Return the (X, Y) coordinate for the center point of the cell that contains the specified text.  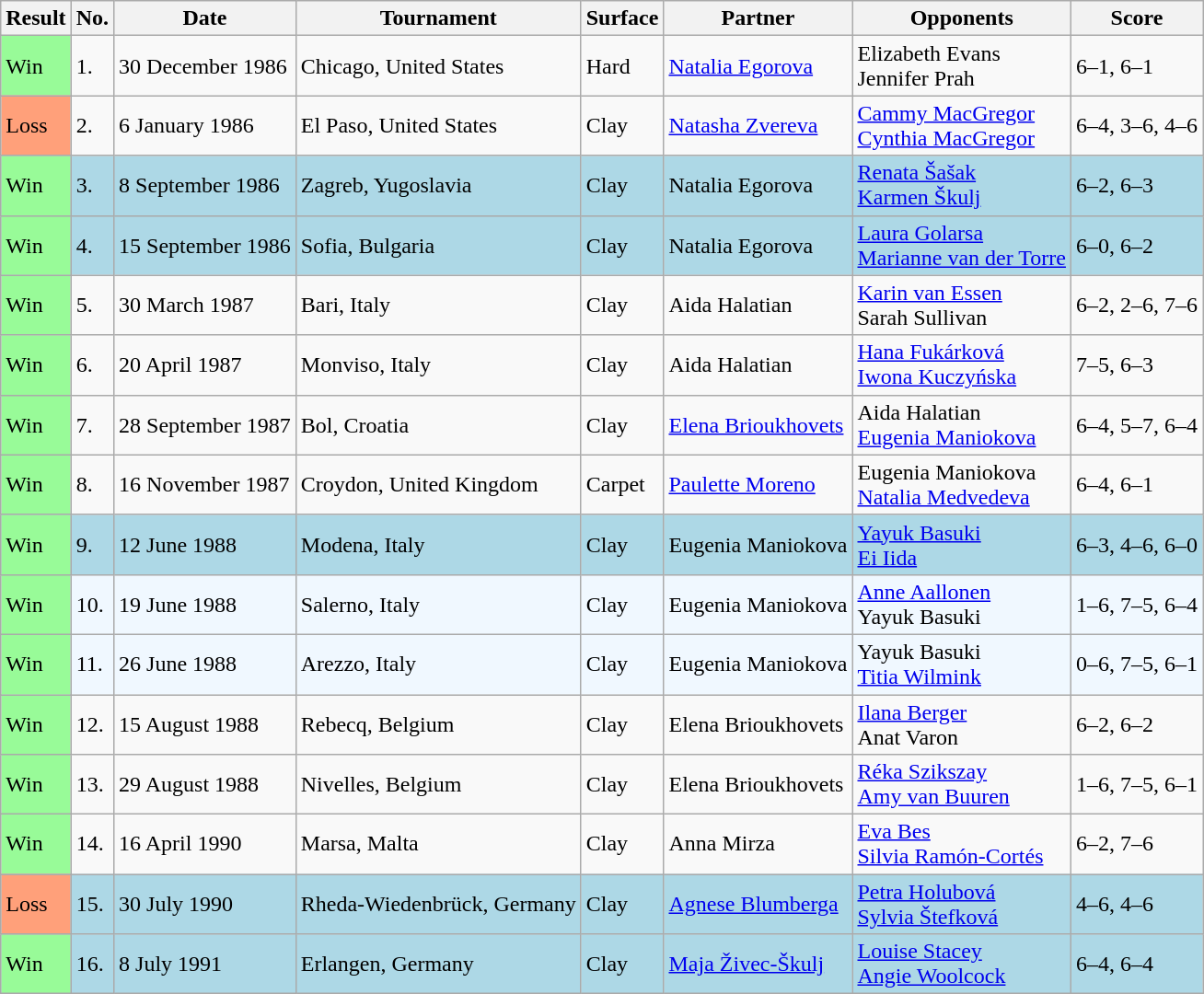
Arezzo, Italy (438, 665)
3. (92, 186)
Petra Holubová Sylvia Štefková (962, 904)
Cammy MacGregor Cynthia MacGregor (962, 125)
20 April 1987 (205, 364)
Zagreb, Yugoslavia (438, 186)
Rheda-Wiedenbrück, Germany (438, 904)
15 September 1986 (205, 245)
29 August 1988 (205, 784)
Elizabeth Evans Jennifer Prah (962, 66)
7. (92, 425)
8 July 1991 (205, 965)
6. (92, 364)
19 June 1988 (205, 604)
Réka Szikszay Amy van Buuren (962, 784)
Maja Živec-Škulj (758, 965)
6–3, 4–6, 6–0 (1136, 545)
8. (92, 484)
Anne Aallonen Yayuk Basuki (962, 604)
15. (92, 904)
Carpet (622, 484)
6–0, 6–2 (1136, 245)
1. (92, 66)
6–2, 6–2 (1136, 723)
6–4, 6–1 (1136, 484)
Rebecq, Belgium (438, 723)
Marsa, Malta (438, 845)
4–6, 4–6 (1136, 904)
Chicago, United States (438, 66)
5. (92, 306)
0–6, 7–5, 6–1 (1136, 665)
6–4, 6–4 (1136, 965)
Laura Golarsa Marianne van der Torre (962, 245)
Partner (758, 18)
16 April 1990 (205, 845)
Score (1136, 18)
30 July 1990 (205, 904)
Renata Šašak Karmen Škulj (962, 186)
30 March 1987 (205, 306)
6–2, 6–3 (1136, 186)
9. (92, 545)
6–2, 7–6 (1136, 845)
Agnese Blumberga (758, 904)
Nivelles, Belgium (438, 784)
11. (92, 665)
28 September 1987 (205, 425)
Bari, Italy (438, 306)
1–6, 7–5, 6–1 (1136, 784)
7–5, 6–3 (1136, 364)
Tournament (438, 18)
4. (92, 245)
Surface (622, 18)
Opponents (962, 18)
26 June 1988 (205, 665)
Karin van Essen Sarah Sullivan (962, 306)
13. (92, 784)
Hana Fukárková Iwona Kuczyńska (962, 364)
12. (92, 723)
Croydon, United Kingdom (438, 484)
Paulette Moreno (758, 484)
Result (36, 18)
Erlangen, Germany (438, 965)
No. (92, 18)
30 December 1986 (205, 66)
Eugenia Maniokova Natalia Medvedeva (962, 484)
Bol, Croatia (438, 425)
Aida Halatian Eugenia Maniokova (962, 425)
16 November 1987 (205, 484)
12 June 1988 (205, 545)
6–4, 5–7, 6–4 (1136, 425)
15 August 1988 (205, 723)
2. (92, 125)
Sofia, Bulgaria (438, 245)
16. (92, 965)
El Paso, United States (438, 125)
Ilana Berger Anat Varon (962, 723)
Eva Bes Silvia Ramón-Cortés (962, 845)
Date (205, 18)
6 January 1986 (205, 125)
Yayuk Basuki Titia Wilmink (962, 665)
6–4, 3–6, 4–6 (1136, 125)
Louise Stacey Angie Woolcock (962, 965)
6–1, 6–1 (1136, 66)
1–6, 7–5, 6–4 (1136, 604)
6–2, 2–6, 7–6 (1136, 306)
Modena, Italy (438, 545)
Monviso, Italy (438, 364)
8 September 1986 (205, 186)
Yayuk Basuki Ei Iida (962, 545)
Salerno, Italy (438, 604)
14. (92, 845)
Natasha Zvereva (758, 125)
Anna Mirza (758, 845)
10. (92, 604)
Hard (622, 66)
